Capture the cell that displays the provided text and extract its [X, Y] central coordinate. 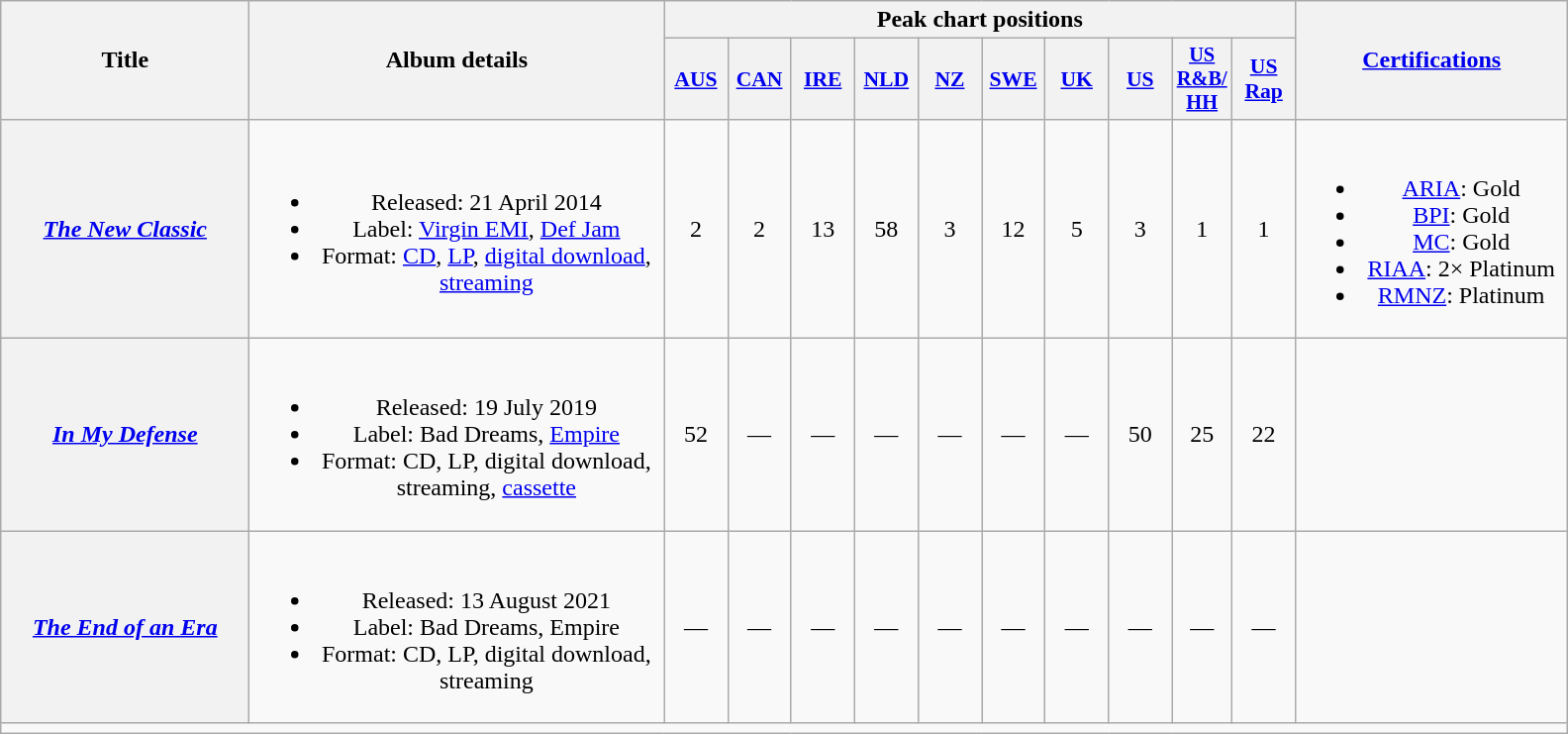
US [1140, 79]
12 [1014, 228]
52 [696, 435]
In My Defense [125, 435]
ARIA: GoldBPI: GoldMC: GoldRIAA: 2× PlatinumRMNZ: Platinum [1431, 228]
22 [1264, 435]
NZ [949, 79]
Released: 21 April 2014Label: Virgin EMI, Def JamFormat: CD, LP, digital download, streaming [457, 228]
The End of an Era [125, 627]
IRE [823, 79]
13 [823, 228]
CAN [759, 79]
AUS [696, 79]
5 [1077, 228]
58 [886, 228]
UK [1077, 79]
Peak chart positions [980, 20]
Title [125, 60]
NLD [886, 79]
25 [1202, 435]
SWE [1014, 79]
Released: 13 August 2021Label: Bad Dreams, EmpireFormat: CD, LP, digital download, streaming [457, 627]
US R&B/HH [1202, 79]
The New Classic [125, 228]
USRap [1264, 79]
Certifications [1431, 60]
Album details [457, 60]
Released: 19 July 2019Label: Bad Dreams, EmpireFormat: CD, LP, digital download, streaming, cassette [457, 435]
50 [1140, 435]
